Determine the [X, Y] coordinate at the center of the cell enclosing the given text.  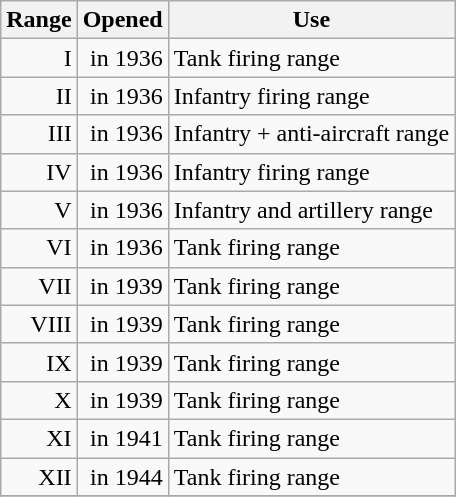
Opened [122, 20]
in 1941 [122, 438]
IV [39, 172]
XI [39, 438]
X [39, 400]
II [39, 96]
Range [39, 20]
VIII [39, 324]
IX [39, 362]
I [39, 58]
V [39, 210]
Use [311, 20]
VII [39, 286]
in 1944 [122, 477]
Infantry + anti-aircraft range [311, 134]
III [39, 134]
VI [39, 248]
Infantry and artillery range [311, 210]
XII [39, 477]
